Return [x, y] of the center of cell containing provided text 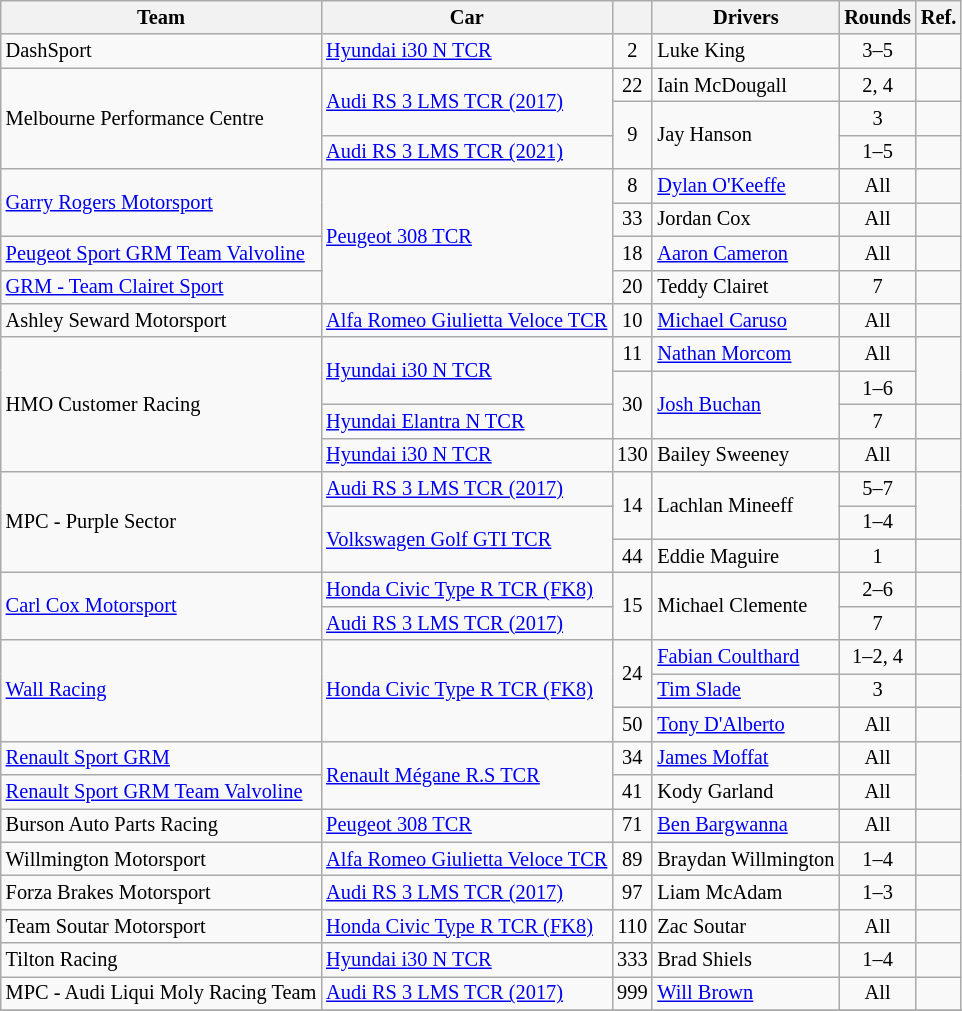
Rounds [878, 17]
Braydan Willmington [746, 859]
97 [632, 892]
2–6 [878, 589]
2, 4 [878, 85]
34 [632, 758]
Team [162, 17]
41 [632, 791]
James Moffat [746, 758]
DashSport [162, 51]
Fabian Coulthard [746, 657]
GRM - Team Clairet Sport [162, 287]
Michael Clemente [746, 606]
Michael Caruso [746, 320]
3–5 [878, 51]
Renault Mégane R.S TCR [466, 774]
Bailey Sweeney [746, 455]
Ben Bargwanna [746, 825]
Renault Sport GRM Team Valvoline [162, 791]
10 [632, 320]
1–3 [878, 892]
1 [878, 556]
Jay Hanson [746, 134]
Will Brown [746, 993]
Burson Auto Parts Racing [162, 825]
2 [632, 51]
Nathan Morcom [746, 354]
MPC - Purple Sector [162, 522]
50 [632, 724]
9 [632, 134]
Tony D'Alberto [746, 724]
Forza Brakes Motorsport [162, 892]
Willmington Motorsport [162, 859]
1–6 [878, 388]
999 [632, 993]
Ashley Seward Motorsport [162, 320]
Hyundai Elantra N TCR [466, 421]
Car [466, 17]
8 [632, 186]
15 [632, 606]
Drivers [746, 17]
Team Soutar Motorsport [162, 926]
33 [632, 219]
5–7 [878, 489]
Eddie Maguire [746, 556]
20 [632, 287]
110 [632, 926]
18 [632, 253]
Aaron Cameron [746, 253]
Volkswagen Golf GTI TCR [466, 538]
Lachlan Mineeff [746, 506]
333 [632, 960]
Liam McAdam [746, 892]
1–2, 4 [878, 657]
Kody Garland [746, 791]
24 [632, 674]
Luke King [746, 51]
1–5 [878, 152]
Ref. [938, 17]
Renault Sport GRM [162, 758]
Peugeot Sport GRM Team Valvoline [162, 253]
11 [632, 354]
Brad Shiels [746, 960]
Audi RS 3 LMS TCR (2021) [466, 152]
Josh Buchan [746, 404]
MPC - Audi Liqui Moly Racing Team [162, 993]
Melbourne Performance Centre [162, 118]
Teddy Clairet [746, 287]
Zac Soutar [746, 926]
Garry Rogers Motorsport [162, 202]
14 [632, 506]
71 [632, 825]
Dylan O'Keeffe [746, 186]
30 [632, 404]
Carl Cox Motorsport [162, 606]
Tim Slade [746, 690]
HMO Customer Racing [162, 404]
130 [632, 455]
89 [632, 859]
Jordan Cox [746, 219]
22 [632, 85]
44 [632, 556]
Tilton Racing [162, 960]
Wall Racing [162, 690]
Iain McDougall [746, 85]
